Detect which cell encompasses the target text, then output its [X, Y] center coordinate. 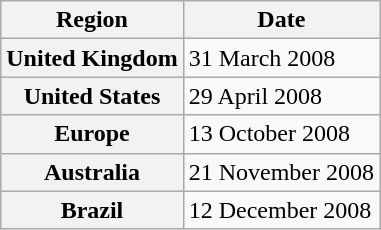
Australia [92, 172]
Brazil [92, 210]
Date [281, 20]
Region [92, 20]
13 October 2008 [281, 134]
United States [92, 96]
12 December 2008 [281, 210]
29 April 2008 [281, 96]
31 March 2008 [281, 58]
Europe [92, 134]
21 November 2008 [281, 172]
United Kingdom [92, 58]
